From the cell containing the given text, extract its center point as (x, y) coordinate. 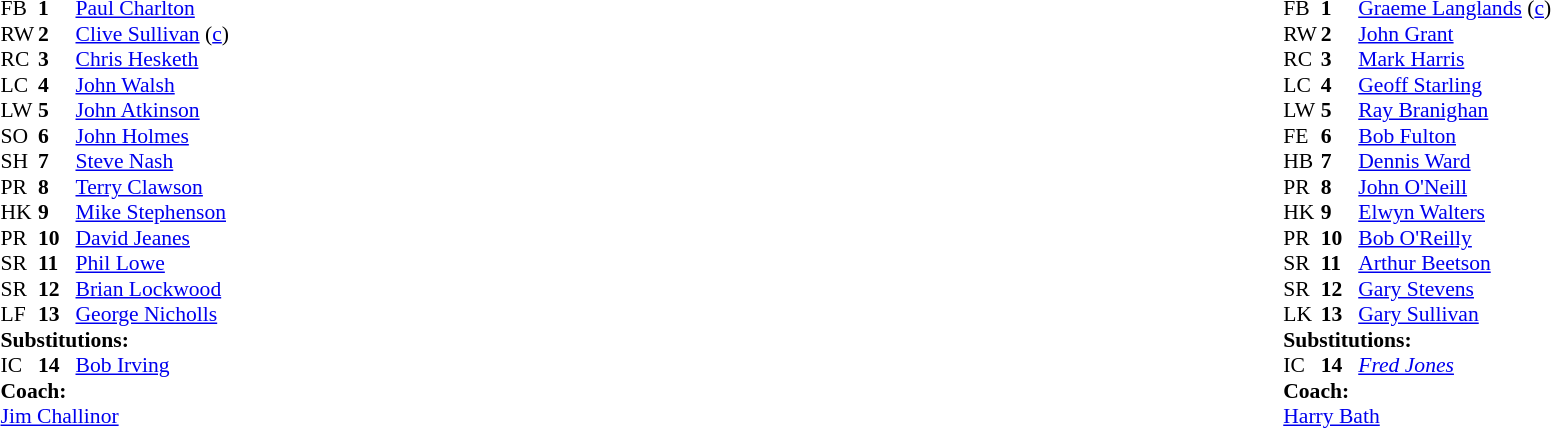
John Holmes (152, 136)
John O'Neill (1454, 187)
Steve Nash (152, 161)
Ray Branighan (1454, 111)
Geoff Starling (1454, 85)
Bob Irving (152, 365)
Arthur Beetson (1454, 263)
HB (1302, 161)
Phil Lowe (152, 263)
LK (1302, 315)
FE (1302, 136)
John Atkinson (152, 111)
Brian Lockwood (152, 289)
Gary Stevens (1454, 289)
George Nicholls (152, 315)
John Walsh (152, 85)
Bob Fulton (1454, 136)
Mark Harris (1454, 59)
Elwyn Walters (1454, 213)
Terry Clawson (152, 187)
LF (19, 315)
Chris Hesketh (152, 59)
Mike Stephenson (152, 213)
Dennis Ward (1454, 161)
Gary Sullivan (1454, 315)
Bob O'Reilly (1454, 238)
David Jeanes (152, 238)
SH (19, 161)
Fred Jones (1454, 365)
SO (19, 136)
Clive Sullivan (c) (152, 34)
John Grant (1454, 34)
